Find where the given text appears and provide that cell's center as [X, Y] coordinate. 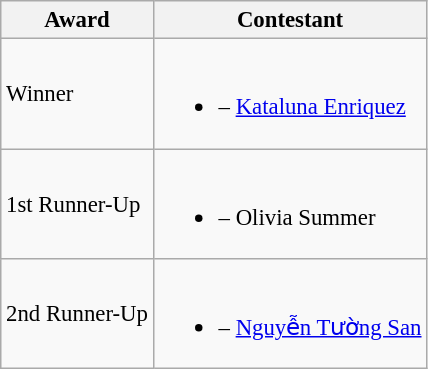
1st Runner-Up [78, 204]
Contestant [290, 20]
Winner [78, 94]
– Olivia Summer [290, 204]
– Nguyễn Tường San [290, 314]
2nd Runner-Up [78, 314]
– Kataluna Enriquez [290, 94]
Award [78, 20]
